Detect which cell encompasses the target text, then output its [X, Y] center coordinate. 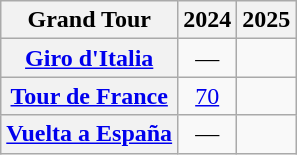
2024 [208, 20]
Giro d'Italia [90, 58]
2025 [266, 20]
Tour de France [90, 96]
70 [208, 96]
Vuelta a España [90, 134]
Grand Tour [90, 20]
